Determine the (x, y) coordinate at the center of the cell enclosing the given text.  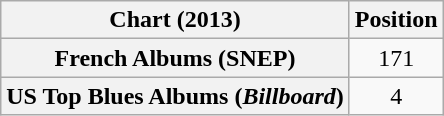
Chart (2013) (176, 20)
171 (396, 58)
US Top Blues Albums (Billboard) (176, 96)
Position (396, 20)
French Albums (SNEP) (176, 58)
4 (396, 96)
